Output the (X, Y) coordinate of the center of the cell containing the given text.  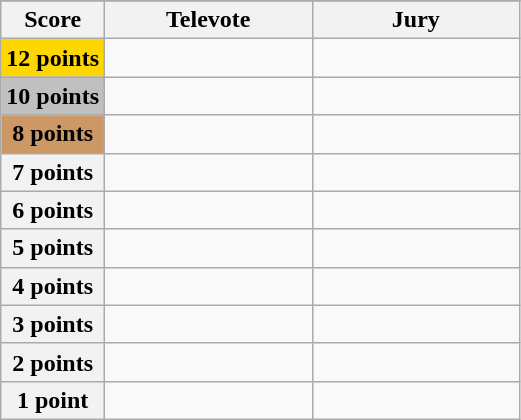
12 points (53, 58)
1 point (53, 400)
5 points (53, 248)
8 points (53, 134)
Score (53, 20)
4 points (53, 286)
Televote (209, 20)
3 points (53, 324)
Jury (416, 20)
6 points (53, 210)
2 points (53, 362)
7 points (53, 172)
10 points (53, 96)
